For the text-containing cell, return its midpoint in [X, Y] coordinate format. 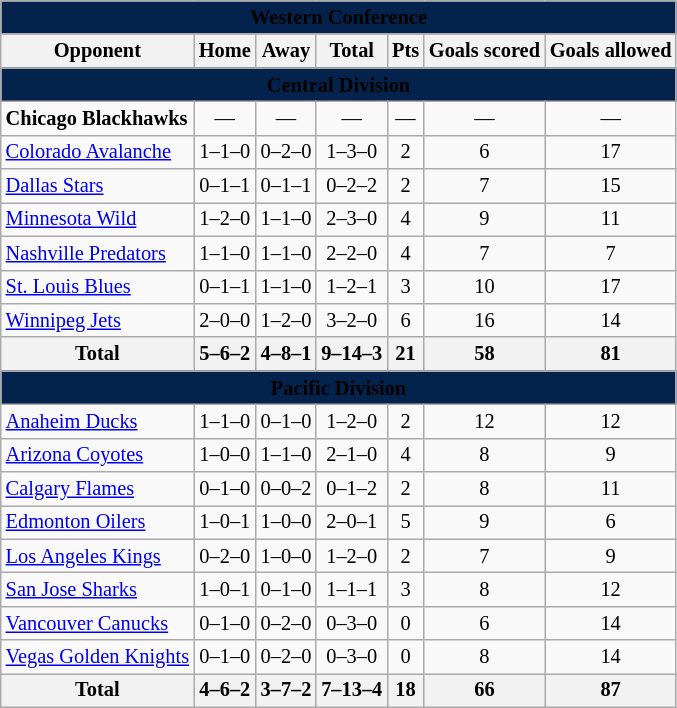
10 [484, 287]
2–3–0 [352, 219]
Goals allowed [610, 51]
Home [225, 51]
81 [610, 354]
4–6–2 [225, 690]
2–0–0 [225, 320]
Away [286, 51]
3–7–2 [286, 690]
Pts [406, 51]
Pacific Division [339, 388]
1–1–1 [352, 589]
0–0–2 [286, 489]
1–3–0 [352, 152]
21 [406, 354]
66 [484, 690]
Goals scored [484, 51]
2–0–1 [352, 522]
18 [406, 690]
Winnipeg Jets [98, 320]
Edmonton Oilers [98, 522]
Los Angeles Kings [98, 556]
9–14–3 [352, 354]
Western Conference [339, 17]
2–2–0 [352, 253]
87 [610, 690]
Chicago Blackhawks [98, 118]
15 [610, 186]
Central Division [339, 85]
Opponent [98, 51]
Vegas Golden Knights [98, 657]
0–2–2 [352, 186]
5–6–2 [225, 354]
1–2–1 [352, 287]
Colorado Avalanche [98, 152]
4–8–1 [286, 354]
San Jose Sharks [98, 589]
Vancouver Canucks [98, 623]
Arizona Coyotes [98, 455]
5 [406, 522]
7–13–4 [352, 690]
3–2–0 [352, 320]
16 [484, 320]
Minnesota Wild [98, 219]
Dallas Stars [98, 186]
58 [484, 354]
Nashville Predators [98, 253]
St. Louis Blues [98, 287]
Calgary Flames [98, 489]
Anaheim Ducks [98, 421]
2–1–0 [352, 455]
0–1–2 [352, 489]
